Extract the (X, Y) coordinate from the center of the cell holding the provided text.  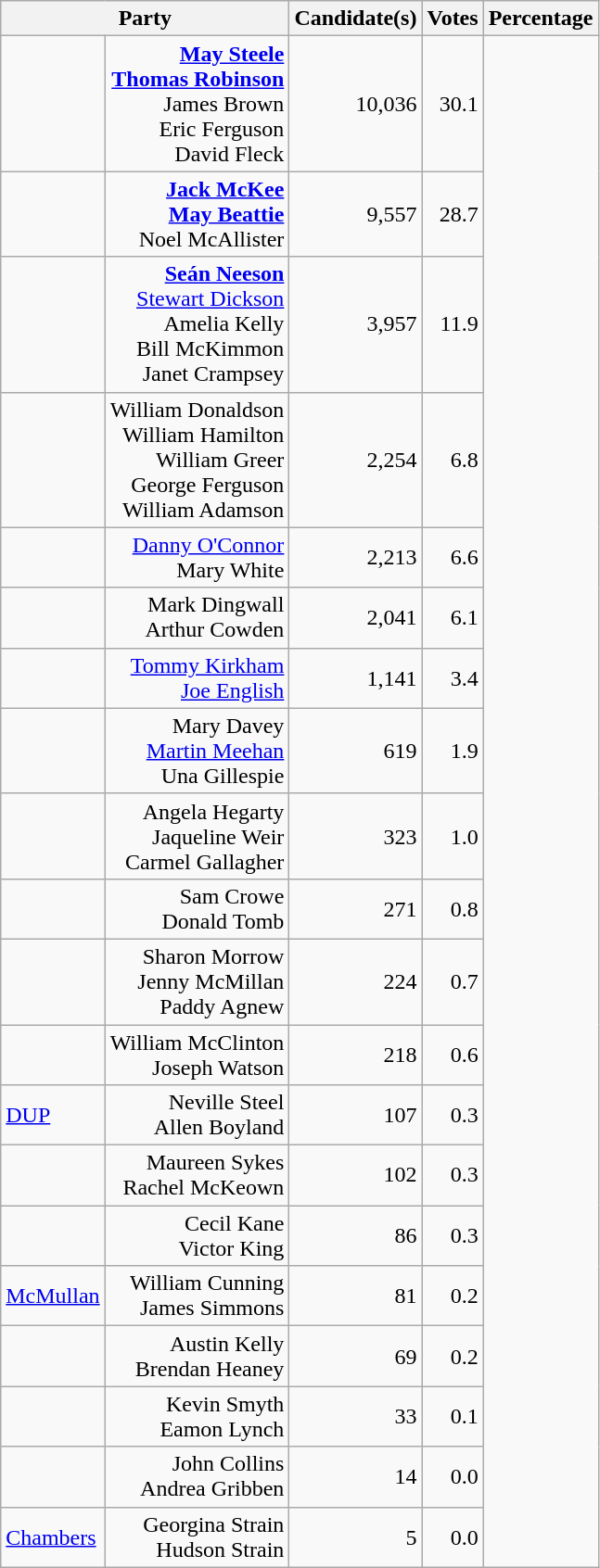
William CunningJames Simmons (197, 1296)
33 (356, 1416)
271 (356, 908)
81 (356, 1296)
3,957 (356, 324)
Sharon MorrowJenny McMillanPaddy Agnew (197, 981)
Party (145, 19)
69 (356, 1357)
2,213 (356, 558)
14 (356, 1477)
Sam CroweDonald Tomb (197, 908)
0.6 (453, 1055)
Austin KellyBrendan Heaney (197, 1357)
John CollinsAndrea Gribben (197, 1477)
107 (356, 1116)
Georgina StrainHudson Strain (197, 1536)
2,254 (356, 460)
Percentage (541, 19)
Seán NeesonStewart DicksonAmelia KellyBill McKimmonJanet Crampsey (197, 324)
218 (356, 1055)
11.9 (453, 324)
Mary DaveyMartin MeehanUna Gillespie (197, 751)
102 (356, 1175)
1.0 (453, 836)
Kevin SmythEamon Lynch (197, 1416)
0.1 (453, 1416)
28.7 (453, 214)
Mark DingwallArthur Cowden (197, 617)
224 (356, 981)
William McClintonJoseph Watson (197, 1055)
86 (356, 1236)
323 (356, 836)
McMullan (53, 1296)
William DonaldsonWilliam HamiltonWilliam GreerGeorge FergusonWilliam Adamson (197, 460)
5 (356, 1536)
Votes (453, 19)
6.8 (453, 460)
3.4 (453, 678)
Danny O'ConnorMary White (197, 558)
May SteeleThomas RobinsonJames BrownEric FergusonDavid Fleck (197, 104)
Chambers (53, 1536)
Tommy KirkhamJoe English (197, 678)
Candidate(s) (356, 19)
1.9 (453, 751)
0.7 (453, 981)
DUP (53, 1116)
2,041 (356, 617)
30.1 (453, 104)
Cecil KaneVictor King (197, 1236)
6.6 (453, 558)
Neville SteelAllen Boyland (197, 1116)
Maureen SykesRachel McKeown (197, 1175)
Angela HegartyJaqueline WeirCarmel Gallagher (197, 836)
Jack McKeeMay BeattieNoel McAllister (197, 214)
619 (356, 751)
0.8 (453, 908)
6.1 (453, 617)
1,141 (356, 678)
10,036 (356, 104)
9,557 (356, 214)
